Output the [x, y] coordinate of the center of the cell containing the given text.  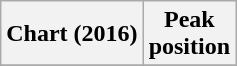
Peak position [189, 34]
Chart (2016) [72, 34]
